Search for the cell housing the specified text and yield its (x, y) center coordinate. 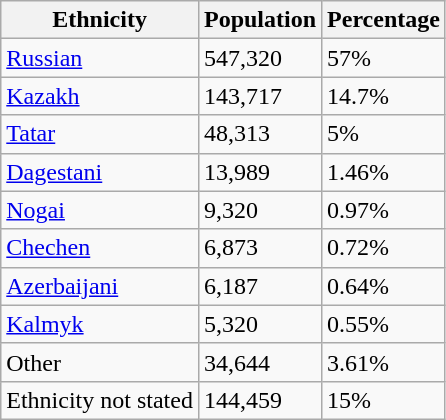
547,320 (260, 58)
57% (384, 58)
9,320 (260, 210)
143,717 (260, 96)
Kalmyk (100, 324)
6,873 (260, 248)
Kazakh (100, 96)
3.61% (384, 362)
Dagestani (100, 172)
Chechen (100, 248)
0.55% (384, 324)
6,187 (260, 286)
Other (100, 362)
Tatar (100, 134)
0.72% (384, 248)
34,644 (260, 362)
5,320 (260, 324)
Russian (100, 58)
0.64% (384, 286)
5% (384, 134)
144,459 (260, 400)
Azerbaijani (100, 286)
Percentage (384, 20)
Nogai (100, 210)
Ethnicity (100, 20)
13,989 (260, 172)
Ethnicity not stated (100, 400)
0.97% (384, 210)
14.7% (384, 96)
15% (384, 400)
1.46% (384, 172)
Population (260, 20)
48,313 (260, 134)
